Extract the [x, y] coordinate from the center of the cell holding the provided text.  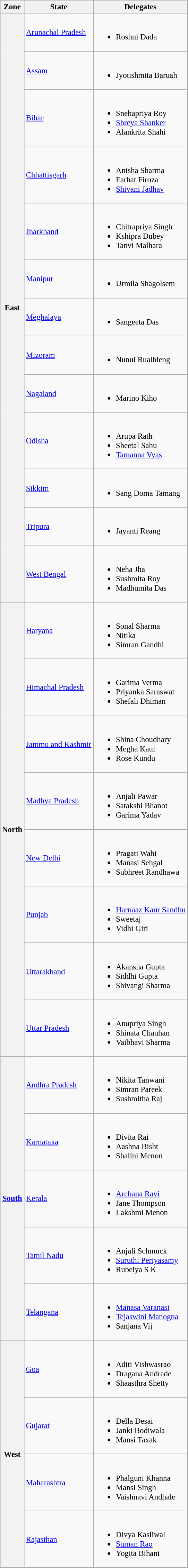
Arunachal Pradesh [59, 33]
New Delhi [59, 858]
Sonal SharmaNitikaSimran Gandhi [140, 631]
Neha JhaSushmita RoyMadhumita Das [140, 574]
Harnaaz Kaur SandhuSweetajVidhi Giri [140, 914]
Tripura [59, 526]
East [12, 308]
Anisha SharmaFarhat FirozaShivani Jadhav [140, 175]
Anupriya SinghShinata ChauhanVaibhavi Sharma [140, 1028]
Manasa VaranasiTejaswini ManognaSanjana Vij [140, 1312]
Bihar [59, 118]
Jharkhand [59, 231]
Jammu and Kashmir [59, 744]
Goa [59, 1369]
Archana RaviJane ThompsonLakshmi Menon [140, 1198]
Sangeeta Das [140, 317]
Nunui Rualhleng [140, 355]
Delegates [140, 7]
Meghalaya [59, 317]
Garima VermaPriyanka SaraswatShefali Dhiman [140, 687]
Anjali SchmuckSuruthi PeriyasamyRubeiya S K [140, 1255]
Punjab [59, 914]
Rajasthan [59, 1539]
Tamil Nadu [59, 1255]
Telangana [59, 1312]
Urmila Shagolsem [140, 279]
Kerala [59, 1198]
Assam [59, 71]
Anjali PawarSatakshi BhanotGarima Yadav [140, 801]
Della DesaiJanki BodiwalaMansi Taxak [140, 1426]
Uttarakhand [59, 972]
Odisha [59, 441]
West [12, 1455]
Shina ChoudharyMegha KaulRose Kundu [140, 744]
West Bengal [59, 574]
Nikita TanwaniSimran PareekSushmitha Raj [140, 1085]
Maharashtra [59, 1483]
Manipur [59, 279]
North [12, 830]
Divya KasliwalSuman RaoYogita Bihani [140, 1539]
Mizoram [59, 355]
Roshni Dada [140, 33]
Jyotishmita Baruah [140, 71]
State [59, 7]
Himachal Pradesh [59, 687]
Haryana [59, 631]
Chitrapriya SinghKshipra DubeyTanvi Malhara [140, 231]
Nagaland [59, 393]
Karnataka [59, 1142]
Aditi VishwasraoDragana AndradeShaasthra Shetty [140, 1369]
Sang Doma Tamang [140, 488]
Madhya Pradesh [59, 801]
Jayanti Reang [140, 526]
Divita RaiAashna BishtShalini Menon [140, 1142]
Zone [12, 7]
South [12, 1198]
Chhattisgarh [59, 175]
Uttar Pradesh [59, 1028]
Andhra Pradesh [59, 1085]
Marino Kiho [140, 393]
Snehapriya RoyShreya ShankerAlankrita Shahi [140, 118]
Sikkim [59, 488]
Akansha GuptaSiddhi GuptaShivangi Sharma [140, 972]
Pragati WahiManasi SehgalSubhreet Randhawa [140, 858]
Gujarat [59, 1426]
Arupa RathSheetal SahuTamanna Vyas [140, 441]
Phalguni KhannaMansi SinghVaishnavi Andhale [140, 1483]
